Determine the [X, Y] coordinate at the center of the cell enclosing the given text.  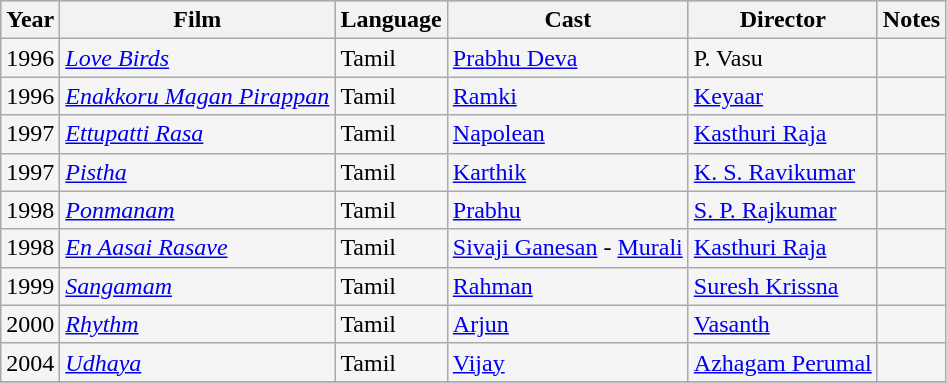
K. S. Ravikumar [782, 172]
Ponmanam [198, 210]
Rahman [568, 286]
En Aasai Rasave [198, 248]
Sangamam [198, 286]
Cast [568, 20]
Prabhu Deva [568, 58]
Karthik [568, 172]
1999 [30, 286]
2004 [30, 362]
Director [782, 20]
Keyaar [782, 96]
Love Birds [198, 58]
Arjun [568, 324]
Azhagam Perumal [782, 362]
Prabhu [568, 210]
Language [391, 20]
2000 [30, 324]
Sivaji Ganesan - Murali [568, 248]
Vasanth [782, 324]
Film [198, 20]
Ettupatti Rasa [198, 134]
Pistha [198, 172]
Vijay [568, 362]
Ramki [568, 96]
Rhythm [198, 324]
Year [30, 20]
Napolean [568, 134]
Suresh Krissna [782, 286]
Udhaya [198, 362]
S. P. Rajkumar [782, 210]
P. Vasu [782, 58]
Enakkoru Magan Pirappan [198, 96]
Notes [911, 20]
